Provide the (x, y) coordinate of the cell's center where the given text is located.  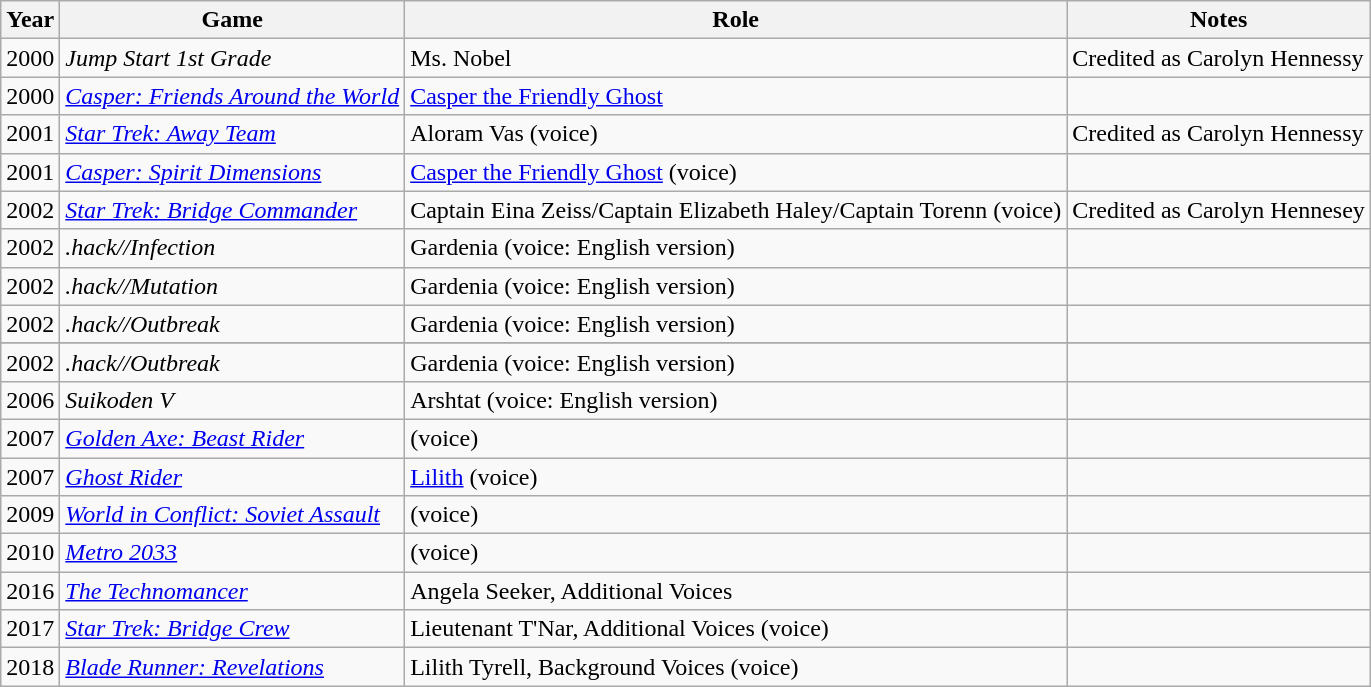
Casper the Friendly Ghost (voice) (736, 172)
Ghost Rider (232, 477)
Captain Eina Zeiss/Captain Elizabeth Haley/Captain Torenn (voice) (736, 210)
Credited as Carolyn Hennesey (1219, 210)
Star Trek: Away Team (232, 134)
Lieutenant T'Nar, Additional Voices (voice) (736, 629)
2009 (30, 515)
Casper: Friends Around the World (232, 96)
2018 (30, 667)
Jump Start 1st Grade (232, 58)
Casper the Friendly Ghost (736, 96)
.hack//Infection (232, 248)
2010 (30, 553)
2017 (30, 629)
Lilith (voice) (736, 477)
Aloram Vas (voice) (736, 134)
The Technomancer (232, 591)
Golden Axe: Beast Rider (232, 438)
2006 (30, 400)
Angela Seeker, Additional Voices (736, 591)
Suikoden V (232, 400)
Arshtat (voice: English version) (736, 400)
Notes (1219, 20)
Year (30, 20)
Star Trek: Bridge Commander (232, 210)
Blade Runner: Revelations (232, 667)
Casper: Spirit Dimensions (232, 172)
World in Conflict: Soviet Assault (232, 515)
Lilith Tyrell, Background Voices (voice) (736, 667)
Ms. Nobel (736, 58)
Metro 2033 (232, 553)
Game (232, 20)
Role (736, 20)
Star Trek: Bridge Crew (232, 629)
.hack//Mutation (232, 286)
2016 (30, 591)
